Pinpoint the cell where the given text exists, returning its [X, Y] midpoint coordinate. 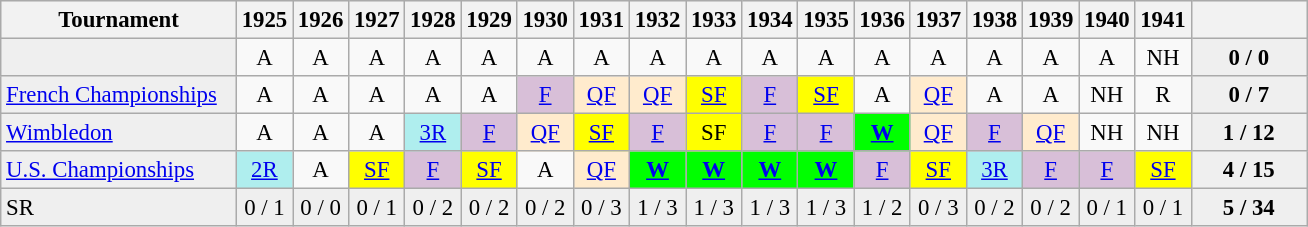
1932 [657, 20]
1929 [489, 20]
SR [119, 208]
1 / 12 [1249, 133]
5 / 34 [1249, 208]
1931 [601, 20]
1927 [377, 20]
0 / 7 [1249, 95]
R [1163, 95]
1930 [545, 20]
1941 [1163, 20]
2R [264, 170]
U.S. Championships [119, 170]
1939 [1051, 20]
1928 [433, 20]
1940 [1107, 20]
1936 [882, 20]
1933 [714, 20]
4 / 15 [1249, 170]
1925 [264, 20]
Wimbledon [119, 133]
1 / 2 [882, 208]
1938 [994, 20]
1935 [826, 20]
1934 [770, 20]
French Championships [119, 95]
1937 [938, 20]
1926 [320, 20]
Tournament [119, 20]
